Locate the cell with the specified text and output its (X, Y) center coordinate. 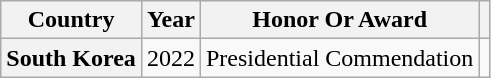
Honor Or Award (339, 20)
Year (170, 20)
South Korea (72, 58)
Presidential Commendation (339, 58)
Country (72, 20)
2022 (170, 58)
